Find where the given text appears and provide that cell's center as (X, Y) coordinate. 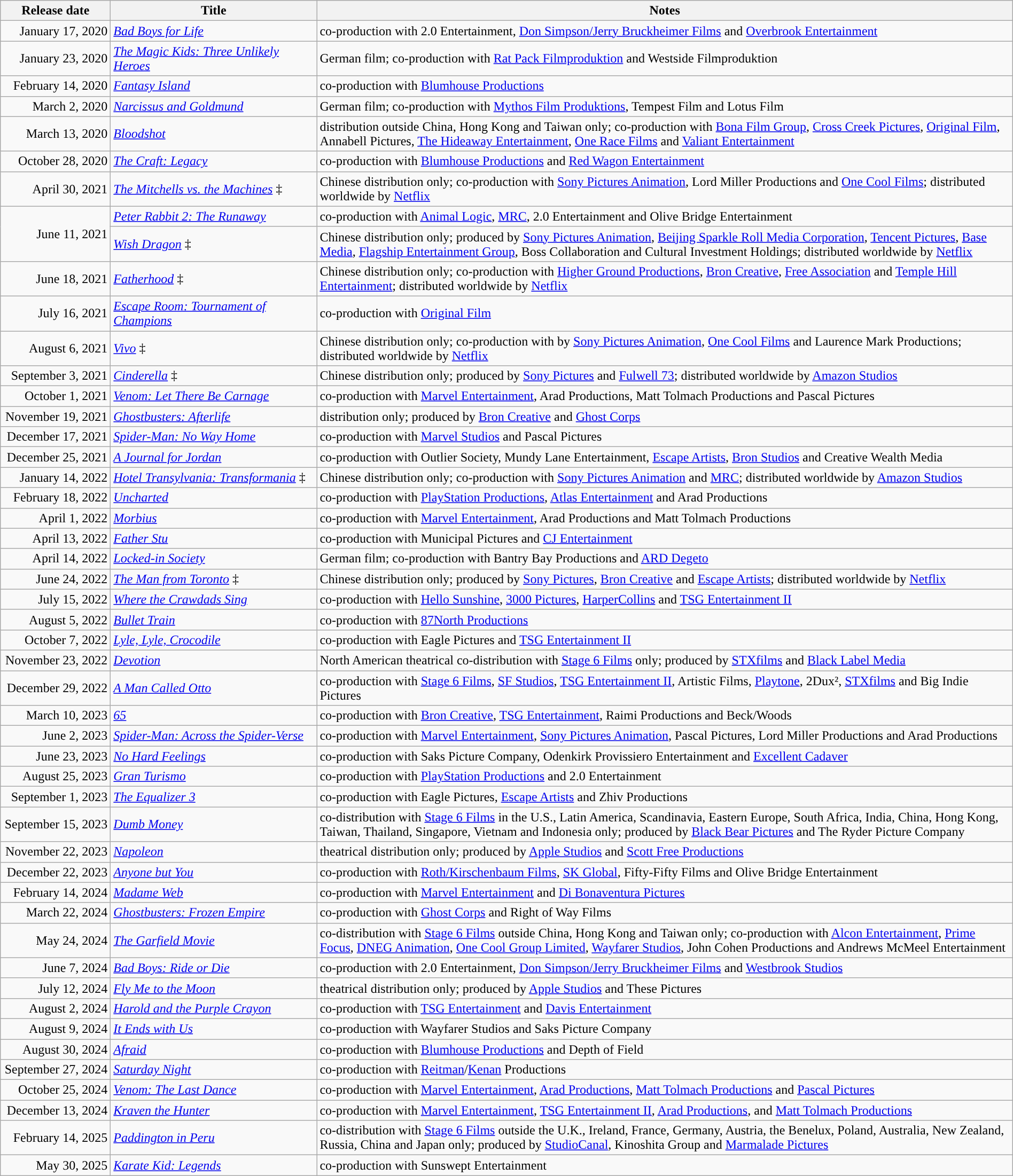
October 1, 2021 (56, 396)
June 18, 2021 (56, 279)
The Equalizer 3 (214, 797)
March 22, 2024 (56, 913)
Chinese distribution only; co-production with Sony Pictures Animation and MRC; distributed worldwide by Amazon Studios (665, 477)
co-production with Marvel Entertainment and Di Bonaventura Pictures (665, 892)
Release date (56, 11)
Madame Web (214, 892)
August 2, 2024 (56, 1008)
North American theatrical co-distribution with Stage 6 Films only; produced by STXfilms and Black Label Media (665, 660)
distribution only; produced by Bron Creative and Ghost Corps (665, 417)
May 30, 2025 (56, 1165)
A Journal for Jordan (214, 457)
Karate Kid: Legends (214, 1165)
co-production with 2.0 Entertainment, Don Simpson/Jerry Bruckheimer Films and Overbrook Entertainment (665, 31)
May 24, 2024 (56, 940)
Bad Boys for Life (214, 31)
Wish Dragon ‡ (214, 244)
April 13, 2022 (56, 538)
September 27, 2024 (56, 1070)
It Ends with Us (214, 1029)
March 13, 2020 (56, 134)
April 30, 2021 (56, 189)
November 22, 2023 (56, 852)
Bad Boys: Ride or Die (214, 968)
co-production with 2.0 Entertainment, Don Simpson/Jerry Bruckheimer Films and Westbrook Studios (665, 968)
co-production with Blumhouse Productions (665, 86)
Ghostbusters: Afterlife (214, 417)
co-production with Wayfarer Studios and Saks Picture Company (665, 1029)
July 16, 2021 (56, 313)
October 7, 2022 (56, 640)
Fantasy Island (214, 86)
September 15, 2023 (56, 825)
co-production with Eagle Pictures, Escape Artists and Zhiv Productions (665, 797)
February 14, 2024 (56, 892)
Kraven the Hunter (214, 1110)
March 10, 2023 (56, 716)
July 12, 2024 (56, 988)
Saturday Night (214, 1070)
Uncharted (214, 498)
August 6, 2021 (56, 348)
December 13, 2024 (56, 1110)
January 23, 2020 (56, 59)
Napoleon (214, 852)
German film; co-production with Rat Pack Filmproduktion and Westside Filmproduktion (665, 59)
Fatherhood ‡ (214, 279)
Spider-Man: No Way Home (214, 437)
April 1, 2022 (56, 518)
June 11, 2021 (56, 234)
co-production with Marvel Studios and Pascal Pictures (665, 437)
Locked-in Society (214, 559)
August 25, 2023 (56, 777)
co-production with Sunswept Entertainment (665, 1165)
September 1, 2023 (56, 797)
The Magic Kids: Three Unlikely Heroes (214, 59)
co-production with Original Film (665, 313)
Bloodshot (214, 134)
co-production with PlayStation Productions and 2.0 Entertainment (665, 777)
Narcissus and Goldmund (214, 106)
August 5, 2022 (56, 620)
co-production with Saks Picture Company, Odenkirk Provissiero Entertainment and Excellent Cadaver (665, 756)
Paddington in Peru (214, 1138)
June 7, 2024 (56, 968)
Cinderella ‡ (214, 376)
Title (214, 11)
Bullet Train (214, 620)
A Man Called Otto (214, 688)
August 9, 2024 (56, 1029)
The Craft: Legacy (214, 161)
co-production with PlayStation Productions, Atlas Entertainment and Arad Productions (665, 498)
co-production with Marvel Entertainment, Arad Productions and Matt Tolmach Productions (665, 518)
Chinese distribution only; produced by Sony Pictures, Bron Creative and Escape Artists; distributed worldwide by Netflix (665, 579)
December 22, 2023 (56, 872)
February 14, 2020 (56, 86)
No Hard Feelings (214, 756)
65 (214, 716)
June 2, 2023 (56, 736)
Devotion (214, 660)
co-production with Marvel Entertainment, TSG Entertainment II, Arad Productions, and Matt Tolmach Productions (665, 1110)
Peter Rabbit 2: The Runaway (214, 216)
co-production with Eagle Pictures and TSG Entertainment II (665, 640)
co-production with Blumhouse Productions and Red Wagon Entertainment (665, 161)
co-production with Outlier Society, Mundy Lane Entertainment, Escape Artists, Bron Studios and Creative Wealth Media (665, 457)
The Garfield Movie (214, 940)
Escape Room: Tournament of Champions (214, 313)
The Mitchells vs. the Machines ‡ (214, 189)
Venom: Let There Be Carnage (214, 396)
Morbius (214, 518)
theatrical distribution only; produced by Apple Studios and These Pictures (665, 988)
December 25, 2021 (56, 457)
Chinese distribution only; co-production with Sony Pictures Animation, Lord Miller Productions and One Cool Films; distributed worldwide by Netflix (665, 189)
co-production with 87North Productions (665, 620)
Fly Me to the Moon (214, 988)
Lyle, Lyle, Crocodile (214, 640)
November 23, 2022 (56, 660)
October 28, 2020 (56, 161)
co-production with Roth/Kirschenbaum Films, SK Global, Fifty-Fifty Films and Olive Bridge Entertainment (665, 872)
The Man from Toronto ‡ (214, 579)
co-production with Animal Logic, MRC, 2.0 Entertainment and Olive Bridge Entertainment (665, 216)
Dumb Money (214, 825)
Father Stu (214, 538)
Vivo ‡ (214, 348)
German film; co-production with Bantry Bay Productions and ARD Degeto (665, 559)
Harold and the Purple Crayon (214, 1008)
Gran Turismo (214, 777)
co-production with Bron Creative, TSG Entertainment, Raimi Productions and Beck/Woods (665, 716)
April 14, 2022 (56, 559)
October 25, 2024 (56, 1090)
January 14, 2022 (56, 477)
co-production with Stage 6 Films, SF Studios, TSG Entertainment II, Artistic Films, Playtone, 2Dux², STXfilms and Big Indie Pictures (665, 688)
Hotel Transylvania: Transformania ‡ (214, 477)
January 17, 2020 (56, 31)
February 18, 2022 (56, 498)
Chinese distribution only; produced by Sony Pictures and Fulwell 73; distributed worldwide by Amazon Studios (665, 376)
co-production with TSG Entertainment and Davis Entertainment (665, 1008)
Venom: The Last Dance (214, 1090)
August 30, 2024 (56, 1049)
co-production with Municipal Pictures and CJ Entertainment (665, 538)
co-production with Marvel Entertainment, Sony Pictures Animation, Pascal Pictures, Lord Miller Productions and Arad Productions (665, 736)
June 24, 2022 (56, 579)
Spider-Man: Across the Spider-Verse (214, 736)
July 15, 2022 (56, 599)
Notes (665, 11)
Ghostbusters: Frozen Empire (214, 913)
June 23, 2023 (56, 756)
Afraid (214, 1049)
co-production with Ghost Corps and Right of Way Films (665, 913)
December 17, 2021 (56, 437)
March 2, 2020 (56, 106)
co-production with Hello Sunshine, 3000 Pictures, HarperCollins and TSG Entertainment II (665, 599)
Where the Crawdads Sing (214, 599)
German film; co-production with Mythos Film Produktions, Tempest Film and Lotus Film (665, 106)
theatrical distribution only; produced by Apple Studios and Scott Free Productions (665, 852)
December 29, 2022 (56, 688)
co-production with Reitman/Kenan Productions (665, 1070)
February 14, 2025 (56, 1138)
September 3, 2021 (56, 376)
co-production with Blumhouse Productions and Depth of Field (665, 1049)
Anyone but You (214, 872)
November 19, 2021 (56, 417)
